Extract the [x, y] coordinate from the center of the cell holding the provided text.  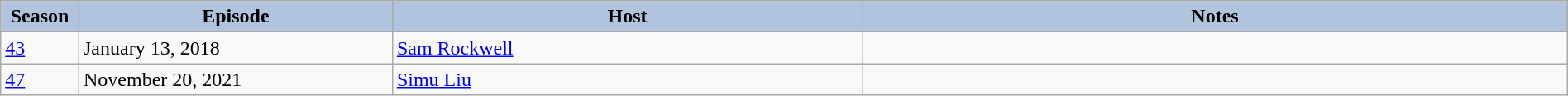
Simu Liu [627, 79]
Notes [1216, 17]
43 [40, 48]
Season [40, 17]
January 13, 2018 [235, 48]
Sam Rockwell [627, 48]
November 20, 2021 [235, 79]
Host [627, 17]
Episode [235, 17]
47 [40, 79]
